Identify which cell holds the provided text, then report its [X, Y] central coordinate. 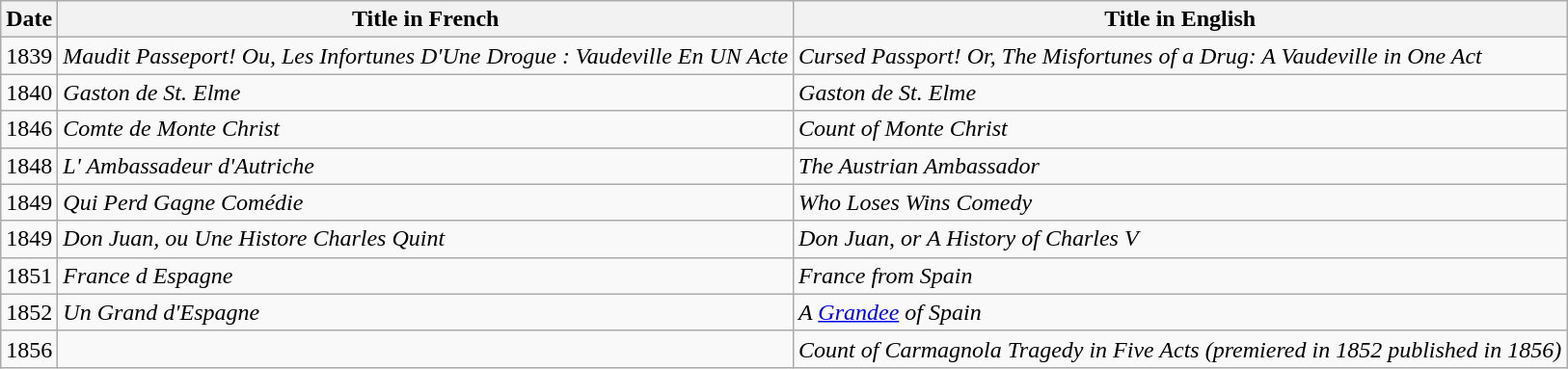
France from Spain [1180, 276]
1848 [29, 166]
Count of Monte Christ [1180, 129]
Title in English [1180, 19]
Don Juan, or A History of Charles V [1180, 239]
Who Loses Wins Comedy [1180, 202]
A Grandee of Spain [1180, 312]
1846 [29, 129]
Maudit Passeport! Ou, Les Infortunes D'Une Drogue : Vaudeville En UN Acte [426, 56]
L' Ambassadeur d'Autriche [426, 166]
1839 [29, 56]
Comte de Monte Christ [426, 129]
1840 [29, 92]
Count of Carmagnola Tragedy in Five Acts (premiered in 1852 published in 1856) [1180, 349]
France d Espagne [426, 276]
Cursed Passport! Or, The Misfortunes of a Drug: A Vaudeville in One Act [1180, 56]
The Austrian Ambassador [1180, 166]
Qui Perd Gagne Comédie [426, 202]
1852 [29, 312]
Title in French [426, 19]
1851 [29, 276]
Date [29, 19]
Don Juan, ou Une Histore Charles Quint [426, 239]
1856 [29, 349]
Un Grand d'Espagne [426, 312]
